Capture the cell that displays the provided text and extract its [X, Y] central coordinate. 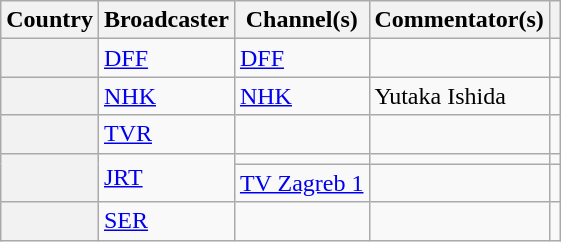
TV Zagreb 1 [302, 183]
TVR [166, 134]
Country [50, 20]
SER [166, 221]
Commentator(s) [459, 20]
Broadcaster [166, 20]
JRT [166, 178]
Yutaka Ishida [459, 96]
Channel(s) [302, 20]
